From the cell containing the given text, extract its center point as [X, Y] coordinate. 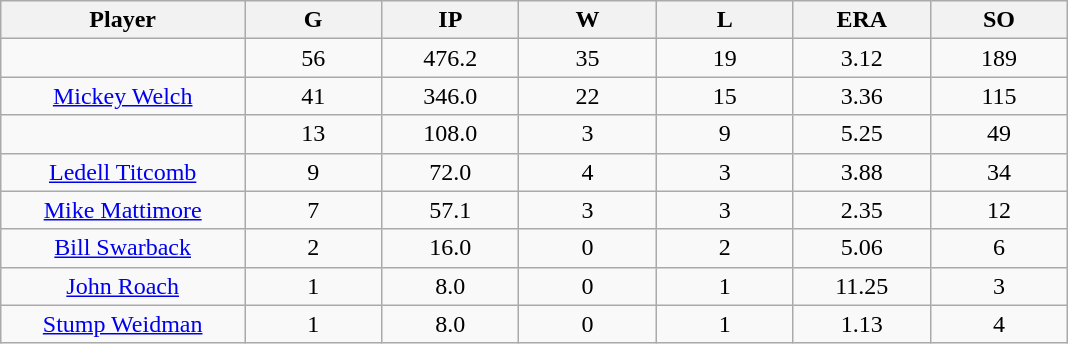
W [588, 20]
Ledell Titcomb [123, 172]
5.06 [862, 248]
41 [314, 96]
189 [998, 58]
19 [724, 58]
56 [314, 58]
12 [998, 210]
49 [998, 134]
35 [588, 58]
IP [450, 20]
Bill Swarback [123, 248]
16.0 [450, 248]
476.2 [450, 58]
Player [123, 20]
3.12 [862, 58]
115 [998, 96]
11.25 [862, 286]
3.88 [862, 172]
ERA [862, 20]
Mickey Welch [123, 96]
22 [588, 96]
7 [314, 210]
6 [998, 248]
5.25 [862, 134]
1.13 [862, 324]
L [724, 20]
13 [314, 134]
John Roach [123, 286]
34 [998, 172]
SO [998, 20]
346.0 [450, 96]
15 [724, 96]
57.1 [450, 210]
72.0 [450, 172]
Mike Mattimore [123, 210]
3.36 [862, 96]
108.0 [450, 134]
2.35 [862, 210]
G [314, 20]
Stump Weidman [123, 324]
